Pinpoint the cell where the given text exists, returning its [x, y] midpoint coordinate. 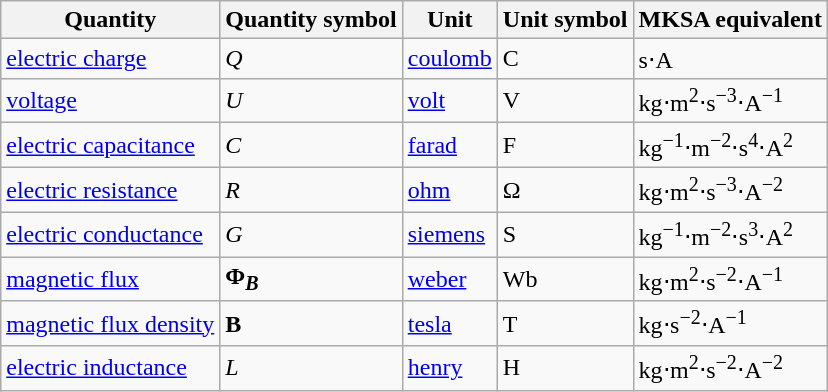
T [565, 324]
henry [450, 368]
kg⋅s−2⋅A−1 [730, 324]
H [565, 368]
electric inductance [110, 368]
kg⋅m2⋅s−3⋅A−1 [730, 100]
Q [311, 59]
ohm [450, 190]
kg⋅m2⋅s−2⋅A−2 [730, 368]
Quantity symbol [311, 20]
magnetic flux density [110, 324]
R [311, 190]
Quantity [110, 20]
S [565, 234]
tesla [450, 324]
Ω [565, 190]
coulomb [450, 59]
weber [450, 280]
G [311, 234]
siemens [450, 234]
kg−1⋅m−2⋅s4⋅A2 [730, 146]
electric capacitance [110, 146]
Unit symbol [565, 20]
kg⋅m2⋅s−2⋅A−1 [730, 280]
F [565, 146]
U [311, 100]
ΦB [311, 280]
electric charge [110, 59]
kg−1⋅m−2⋅s3⋅A2 [730, 234]
volt [450, 100]
Wb [565, 280]
kg⋅m2⋅s−3⋅A−2 [730, 190]
V [565, 100]
Unit [450, 20]
electric resistance [110, 190]
MKSA equivalent [730, 20]
s⋅A [730, 59]
voltage [110, 100]
B [311, 324]
farad [450, 146]
L [311, 368]
electric conductance [110, 234]
magnetic flux [110, 280]
